Locate the cell with the specified text and output its [x, y] center coordinate. 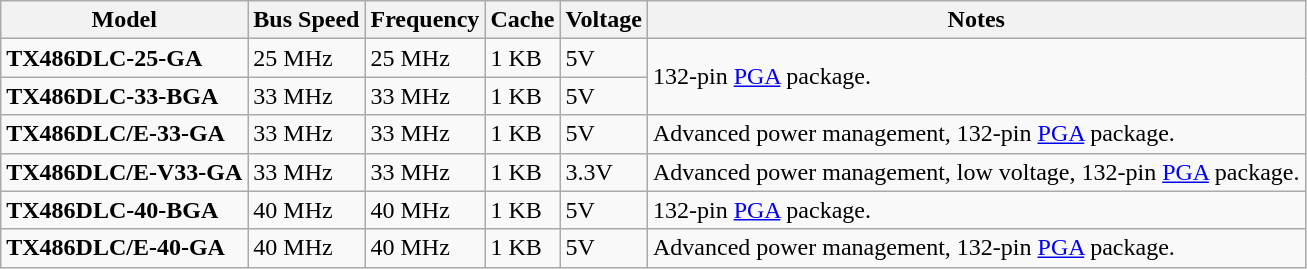
TX486DLC/E-V33-GA [124, 172]
TX486DLC/E-40-GA [124, 248]
Model [124, 20]
TX486DLC/E-33-GA [124, 134]
TX486DLC-25-GA [124, 58]
TX486DLC-33-BGA [124, 96]
Notes [976, 20]
TX486DLC-40-BGA [124, 210]
Bus Speed [306, 20]
Advanced power management, low voltage, 132-pin PGA package. [976, 172]
Voltage [604, 20]
Frequency [425, 20]
3.3V [604, 172]
Cache [522, 20]
